Capture the cell that displays the provided text and extract its [x, y] central coordinate. 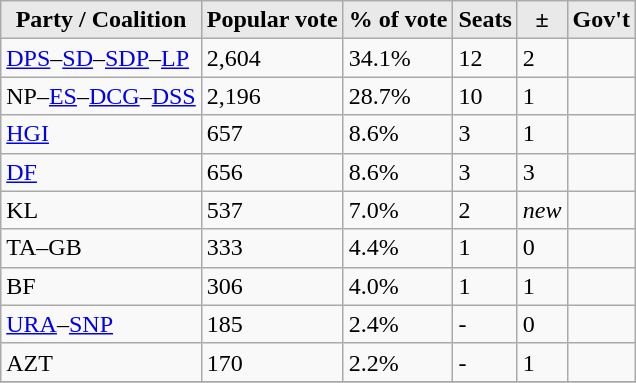
Seats [485, 20]
185 [272, 324]
BF [101, 286]
2,196 [272, 96]
657 [272, 134]
4.0% [398, 286]
333 [272, 248]
NP–ES–DCG–DSS [101, 96]
Popular vote [272, 20]
28.7% [398, 96]
34.1% [398, 58]
KL [101, 210]
new [542, 210]
4.4% [398, 248]
2.4% [398, 324]
HGI [101, 134]
12 [485, 58]
AZT [101, 362]
537 [272, 210]
URA–SNP [101, 324]
10 [485, 96]
% of vote [398, 20]
7.0% [398, 210]
Party / Coalition [101, 20]
Gov't [601, 20]
2.2% [398, 362]
306 [272, 286]
TA–GB [101, 248]
± [542, 20]
656 [272, 172]
2,604 [272, 58]
170 [272, 362]
DF [101, 172]
DPS–SD–SDP–LP [101, 58]
